Find where the given text appears and provide that cell's center as (X, Y) coordinate. 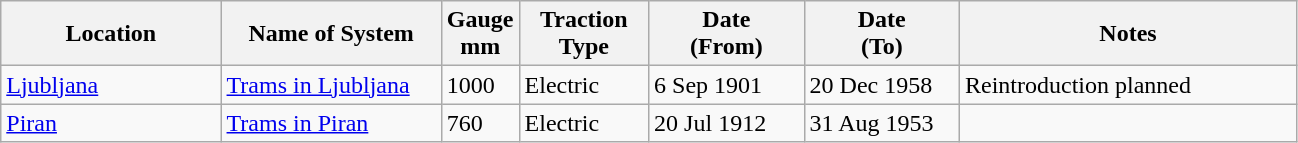
Date (From) (726, 34)
Notes (1128, 34)
20 Jul 1912 (726, 123)
1000 (480, 85)
Location (111, 34)
6 Sep 1901 (726, 85)
Ljubljana (111, 85)
Trams in Piran (331, 123)
Trams in Ljubljana (331, 85)
Date (To) (882, 34)
TractionType (584, 34)
Gauge mm (480, 34)
20 Dec 1958 (882, 85)
Name of System (331, 34)
760 (480, 123)
Piran (111, 123)
Reintroduction planned (1128, 85)
31 Aug 1953 (882, 123)
